Return (x, y) of the center of cell containing provided text 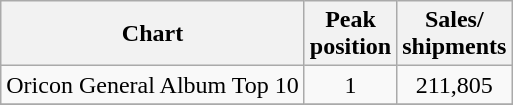
Oricon General Album Top 10 (153, 85)
1 (350, 85)
Sales/shipments (454, 34)
Peakposition (350, 34)
211,805 (454, 85)
Chart (153, 34)
